From the cell containing the given text, extract its center point as (X, Y) coordinate. 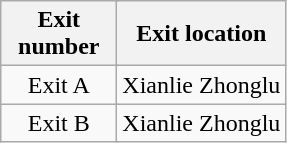
Exit B (59, 123)
Exit A (59, 85)
Exit number (59, 34)
Exit location (202, 34)
